Provide the (X, Y) coordinate of the cell's center where the given text is located.  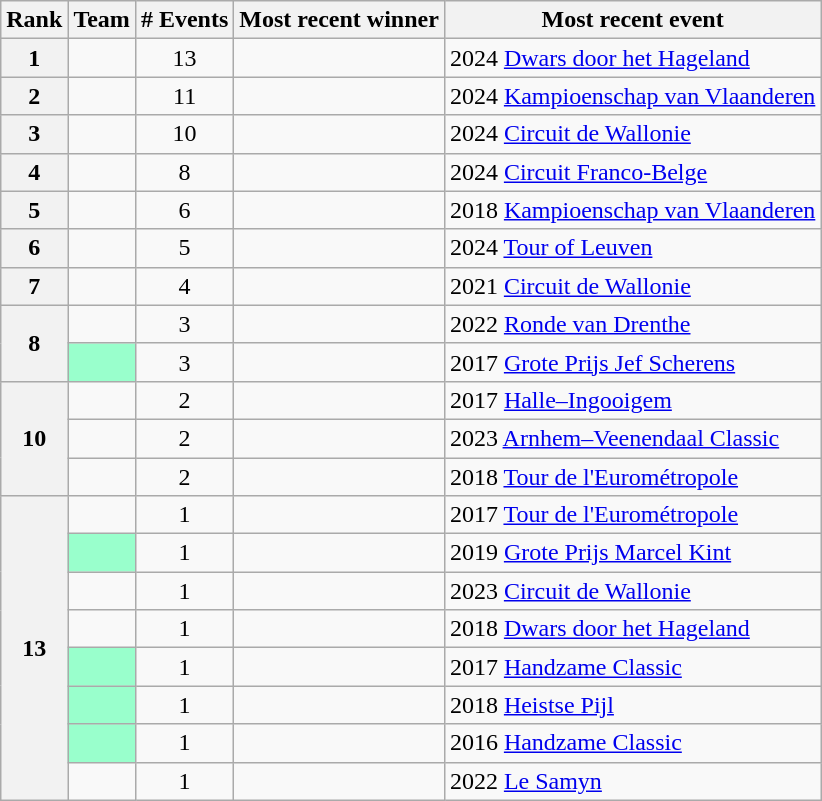
2023 Circuit de Wallonie (632, 591)
2024 Tour of Leuven (632, 248)
Most recent winner (340, 20)
2024 Circuit Franco-Belge (632, 172)
2021 Circuit de Wallonie (632, 286)
2019 Grote Prijs Marcel Kint (632, 553)
2017 Handzame Classic (632, 667)
2016 Handzame Classic (632, 743)
2018 Kampioenschap van Vlaanderen (632, 210)
2018 Tour de l'Eurométropole (632, 477)
2022 Le Samyn (632, 781)
2024 Kampioenschap van Vlaanderen (632, 96)
2017 Halle–Ingooigem (632, 400)
2024 Circuit de Wallonie (632, 134)
2022 Ronde van Drenthe (632, 324)
2018 Dwars door het Hageland (632, 629)
2018 Heistse Pijl (632, 705)
2023 Arnhem–Veenendaal Classic (632, 438)
Most recent event (632, 20)
# Events (184, 20)
7 (34, 286)
2017 Grote Prijs Jef Scherens (632, 362)
Rank (34, 20)
11 (184, 96)
2024 Dwars door het Hageland (632, 58)
Team (102, 20)
2017 Tour de l'Eurométropole (632, 515)
